For the text-containing cell, return its midpoint in [x, y] coordinate format. 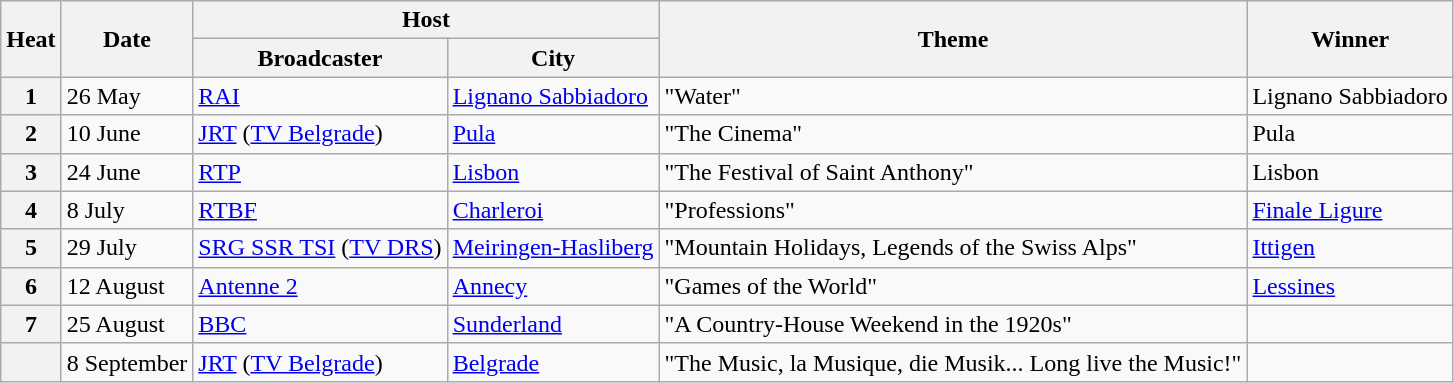
"The Cinema" [953, 134]
City [553, 58]
3 [31, 172]
5 [31, 248]
29 July [127, 248]
Ittigen [1350, 248]
Heat [31, 39]
Charleroi [553, 210]
RTP [320, 172]
RAI [320, 96]
8 September [127, 362]
7 [31, 324]
Finale Ligure [1350, 210]
24 June [127, 172]
"Professions" [953, 210]
12 August [127, 286]
SRG SSR TSI (TV DRS) [320, 248]
Antenne 2 [320, 286]
Broadcaster [320, 58]
6 [31, 286]
Date [127, 39]
4 [31, 210]
25 August [127, 324]
"The Music, la Musique, die Musik... Long live the Music!" [953, 362]
BBC [320, 324]
Winner [1350, 39]
"Games of the World" [953, 286]
Lessines [1350, 286]
Host [426, 20]
10 June [127, 134]
"A Country-House Weekend in the 1920s" [953, 324]
Sunderland [553, 324]
2 [31, 134]
8 July [127, 210]
RTBF [320, 210]
"Mountain Holidays, Legends of the Swiss Alps" [953, 248]
Meiringen-Hasliberg [553, 248]
1 [31, 96]
"Water" [953, 96]
"The Festival of Saint Anthony" [953, 172]
Annecy [553, 286]
26 May [127, 96]
Belgrade [553, 362]
Theme [953, 39]
